From the cell containing the given text, extract its center point as [X, Y] coordinate. 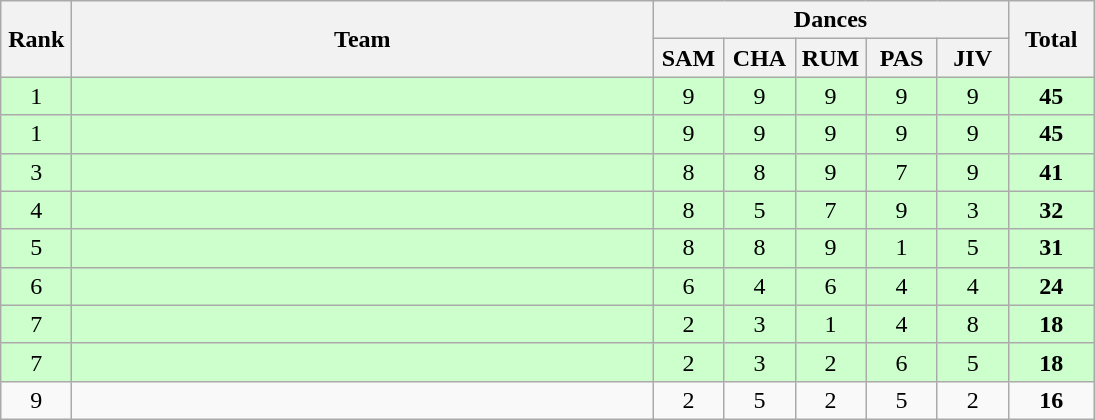
SAM [688, 58]
32 [1051, 210]
CHA [760, 58]
Team [362, 39]
RUM [830, 58]
41 [1051, 172]
31 [1051, 248]
PAS [902, 58]
Total [1051, 39]
JIV [972, 58]
Dances [830, 20]
Rank [36, 39]
16 [1051, 400]
24 [1051, 286]
